Determine the (x, y) coordinate at the center of the cell enclosing the given text.  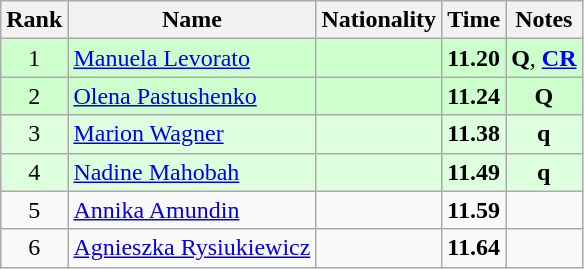
Time (474, 20)
11.20 (474, 58)
Q, CR (544, 58)
Agnieszka Rysiukiewicz (192, 248)
4 (34, 172)
5 (34, 210)
11.64 (474, 248)
11.49 (474, 172)
6 (34, 248)
Manuela Levorato (192, 58)
Notes (544, 20)
11.24 (474, 96)
2 (34, 96)
Marion Wagner (192, 134)
Annika Amundin (192, 210)
Rank (34, 20)
Nationality (379, 20)
Nadine Mahobah (192, 172)
1 (34, 58)
3 (34, 134)
Name (192, 20)
Q (544, 96)
11.59 (474, 210)
11.38 (474, 134)
Olena Pastushenko (192, 96)
